Return [x, y] of the center of cell containing provided text 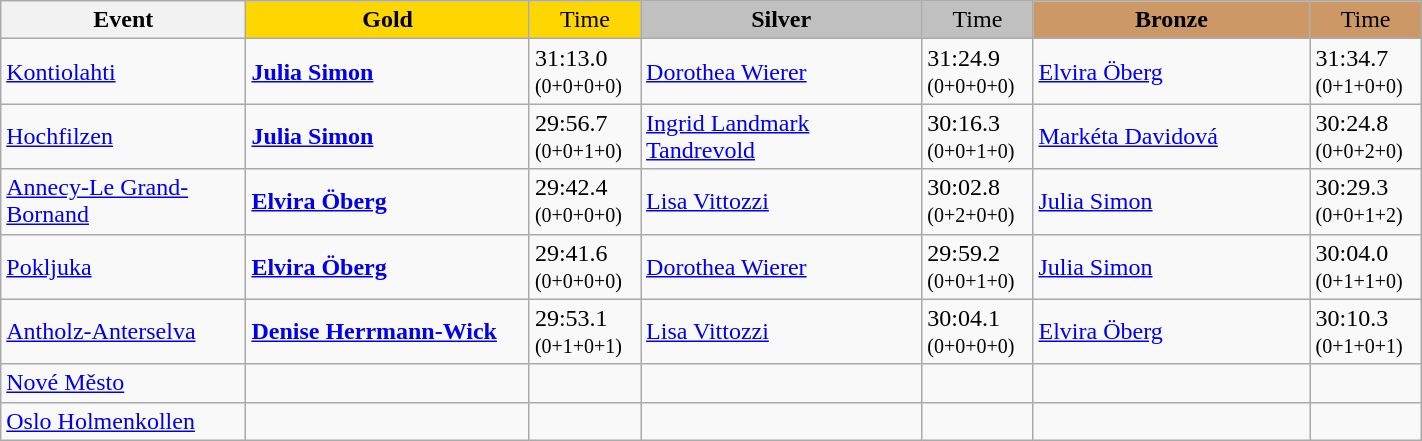
Markéta Davidová [1172, 136]
Bronze [1172, 20]
29:53.1(0+1+0+1) [584, 332]
31:34.7(0+1+0+0) [1366, 72]
30:16.3(0+0+1+0) [978, 136]
30:29.3(0+0+1+2) [1366, 202]
Nové Město [124, 383]
Hochfilzen [124, 136]
29:59.2(0+0+1+0) [978, 266]
Silver [782, 20]
Oslo Holmenkollen [124, 421]
31:24.9(0+0+0+0) [978, 72]
30:10.3(0+1+0+1) [1366, 332]
Event [124, 20]
30:04.0(0+1+1+0) [1366, 266]
30:24.8(0+0+2+0) [1366, 136]
31:13.0(0+0+0+0) [584, 72]
29:41.6(0+0+0+0) [584, 266]
Annecy-Le Grand-Bornand [124, 202]
30:04.1(0+0+0+0) [978, 332]
30:02.8(0+2+0+0) [978, 202]
29:56.7(0+0+1+0) [584, 136]
Denise Herrmann-Wick [388, 332]
Pokljuka [124, 266]
Gold [388, 20]
Kontiolahti [124, 72]
Antholz-Anterselva [124, 332]
Ingrid Landmark Tandrevold [782, 136]
29:42.4(0+0+0+0) [584, 202]
